Output the [x, y] coordinate of the center of the cell containing the given text.  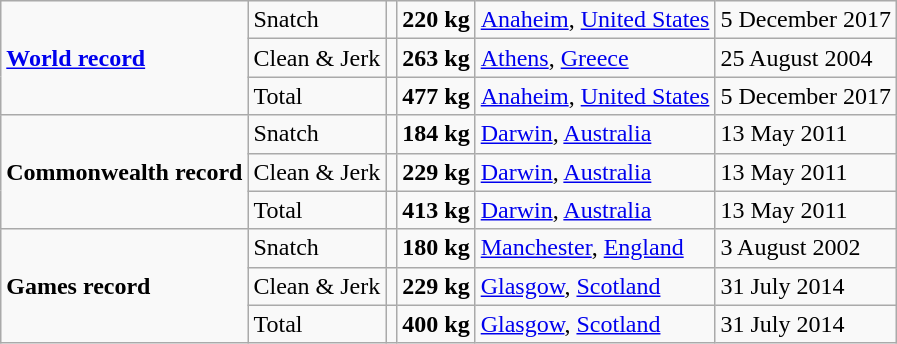
Games record [124, 286]
400 kg [436, 324]
25 August 2004 [806, 58]
3 August 2002 [806, 248]
Manchester, England [595, 248]
413 kg [436, 210]
184 kg [436, 134]
Commonwealth record [124, 172]
180 kg [436, 248]
World record [124, 58]
263 kg [436, 58]
477 kg [436, 96]
220 kg [436, 20]
Athens, Greece [595, 58]
